Capture the cell that displays the provided text and extract its [x, y] central coordinate. 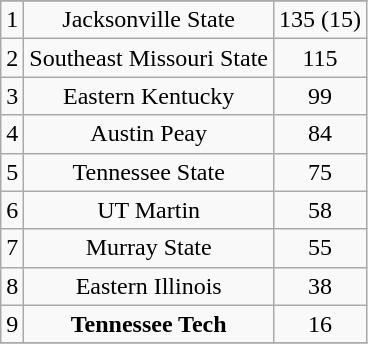
Eastern Illinois [149, 286]
2 [12, 58]
7 [12, 248]
4 [12, 134]
UT Martin [149, 210]
Eastern Kentucky [149, 96]
Austin Peay [149, 134]
84 [320, 134]
75 [320, 172]
99 [320, 96]
5 [12, 172]
9 [12, 324]
135 (15) [320, 20]
3 [12, 96]
55 [320, 248]
1 [12, 20]
6 [12, 210]
8 [12, 286]
Jacksonville State [149, 20]
38 [320, 286]
16 [320, 324]
Southeast Missouri State [149, 58]
Tennessee State [149, 172]
58 [320, 210]
115 [320, 58]
Tennessee Tech [149, 324]
Murray State [149, 248]
